For the text-containing cell, return its midpoint in [x, y] coordinate format. 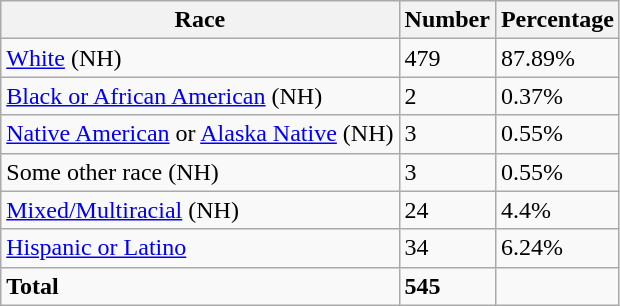
Number [447, 20]
White (NH) [200, 58]
545 [447, 286]
24 [447, 210]
Hispanic or Latino [200, 248]
479 [447, 58]
Black or African American (NH) [200, 96]
2 [447, 96]
Native American or Alaska Native (NH) [200, 134]
Some other race (NH) [200, 172]
0.37% [557, 96]
87.89% [557, 58]
6.24% [557, 248]
Mixed/Multiracial (NH) [200, 210]
34 [447, 248]
Total [200, 286]
Percentage [557, 20]
4.4% [557, 210]
Race [200, 20]
